Scan for the cell matching the given text and deliver its (X, Y) coordinate at center. 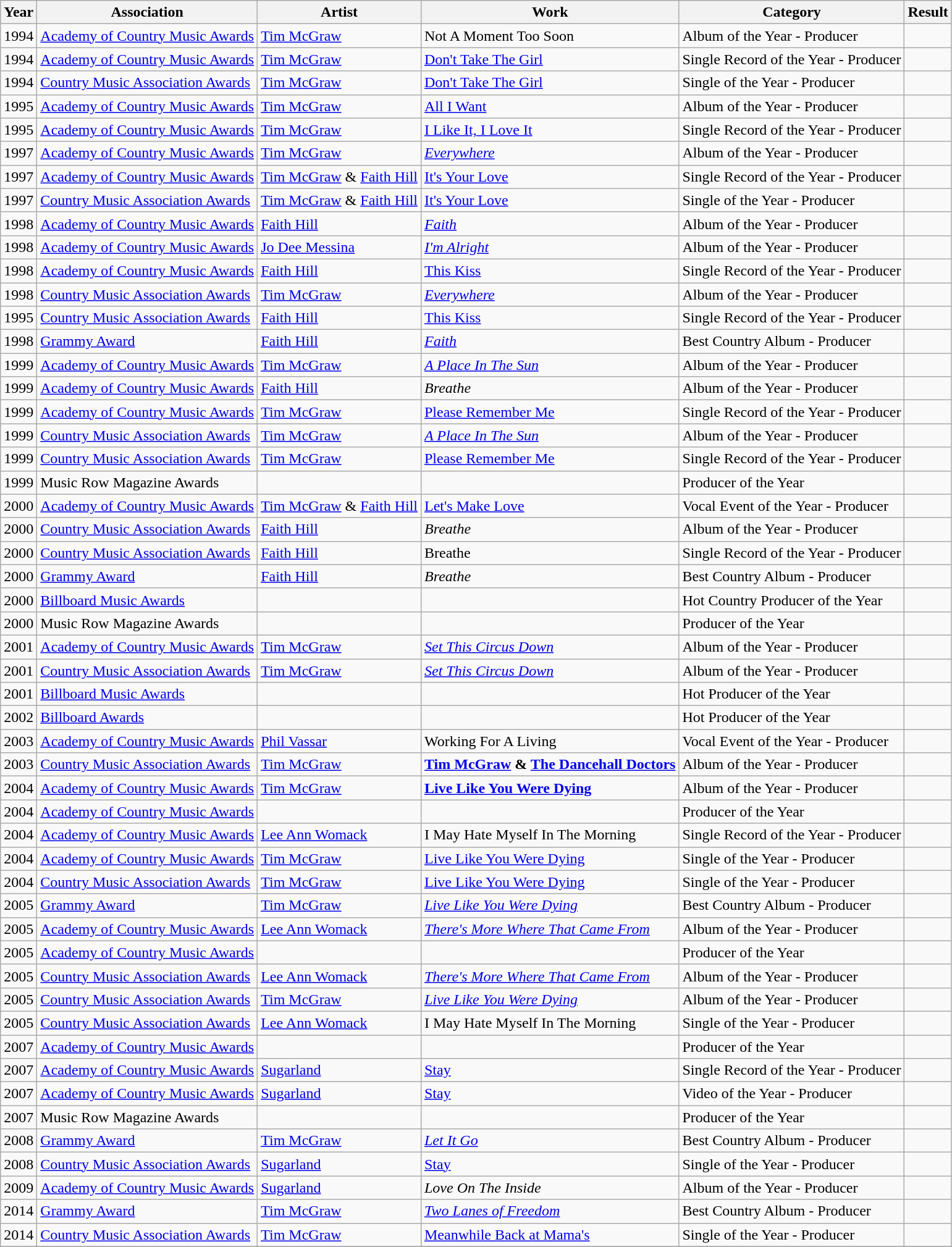
I'm Alright (550, 247)
Video of the Year - Producer (792, 1094)
Tim McGraw & The Dancehall Doctors (550, 765)
Jo Dee Messina (340, 247)
Two Lanes of Freedom (550, 1211)
Year (19, 12)
2002 (19, 718)
Work (550, 12)
Let's Make Love (550, 506)
Association (147, 12)
Not A Moment Too Soon (550, 36)
Working For A Living (550, 741)
I Like It, I Love It (550, 130)
All I Want (550, 106)
2009 (19, 1188)
Billboard Awards (147, 718)
Let It Go (550, 1141)
Artist (340, 12)
Meanwhile Back at Mama's (550, 1235)
Hot Country Producer of the Year (792, 600)
Phil Vassar (340, 741)
Result (928, 12)
Category (792, 12)
Love On The Inside (550, 1188)
